Return the (X, Y) coordinate for the center point of the cell that contains the specified text.  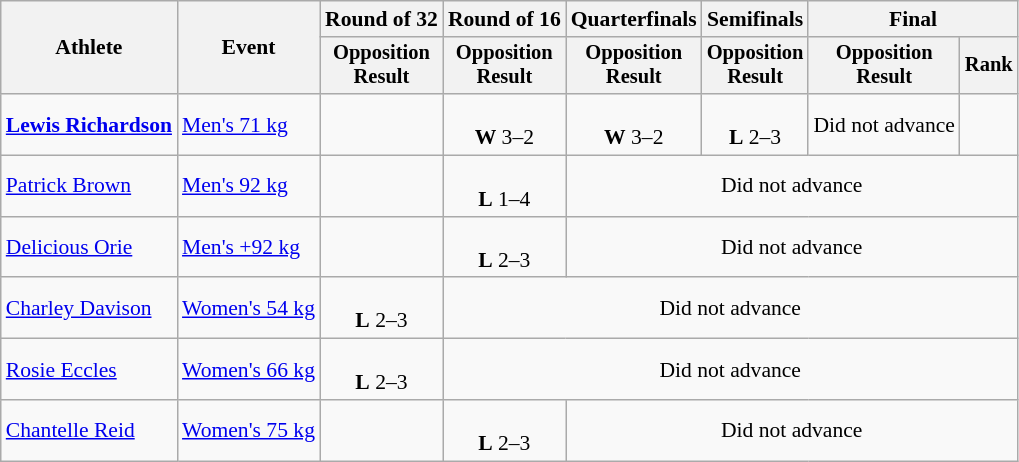
Patrick Brown (89, 186)
Women's 54 kg (248, 308)
Round of 32 (382, 19)
Chantelle Reid (89, 430)
Men's +92 kg (248, 248)
Quarterfinals (634, 19)
Rosie Eccles (89, 370)
Final (912, 19)
L 1–4 (504, 186)
Athlete (89, 48)
Men's 71 kg (248, 124)
Event (248, 48)
Delicious Orie (89, 248)
Women's 75 kg (248, 430)
Rank (989, 66)
Charley Davison (89, 308)
Women's 66 kg (248, 370)
Lewis Richardson (89, 124)
Round of 16 (504, 19)
Semifinals (756, 19)
Men's 92 kg (248, 186)
